Output the [x, y] coordinate of the center of the cell containing the given text.  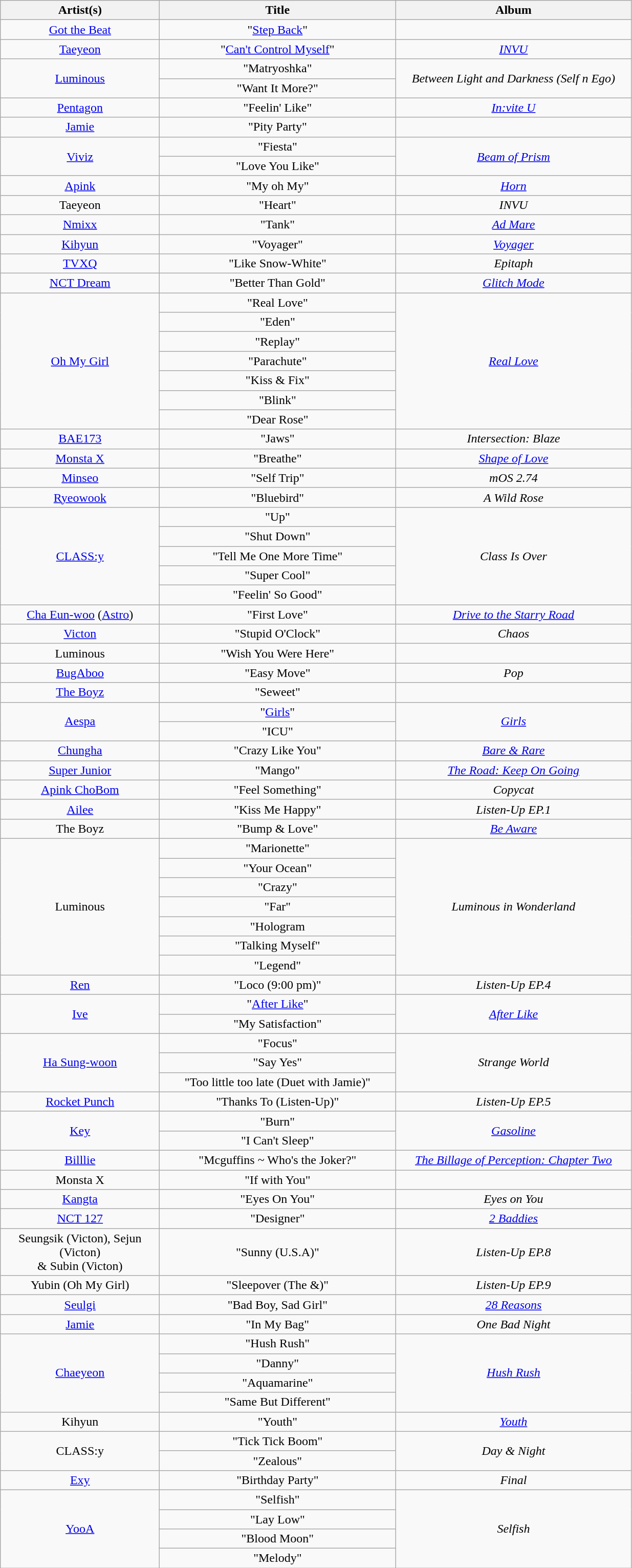
"Marionette" [277, 848]
Be Aware [514, 829]
Strange World [514, 1063]
"Far" [277, 907]
"If with You" [277, 1179]
"Like Snow-White" [277, 264]
The Billage of Perception: Chapter Two [514, 1160]
"After Like" [277, 1004]
Beam of Prism [514, 156]
"Crazy Like You" [277, 751]
"Youth" [277, 1422]
"Girls" [277, 712]
"Thanks To (Listen-Up)" [277, 1101]
"Lay Low" [277, 1519]
"Jaws" [277, 439]
Eyes on You [514, 1199]
"Fiesta" [277, 146]
"Stupid O'Clock" [277, 634]
"My Satisfaction" [277, 1024]
Shape of Love [514, 458]
Listen-Up EP.9 [514, 1285]
"Hologram [277, 926]
"Tell Me One More Time" [277, 556]
After Like [514, 1014]
"Sleepover (The &)" [277, 1285]
Class Is Over [514, 556]
"Up" [277, 517]
"Can't Control Myself" [277, 49]
In:vite U [514, 108]
Horn [514, 185]
Yubin (Oh My Girl) [80, 1285]
Ren [80, 985]
Glitch Mode [514, 283]
Chaos [514, 634]
"Self Trip" [277, 478]
Gasoline [514, 1131]
"Blood Moon" [277, 1539]
"I Can't Sleep" [277, 1140]
Listen-Up EP.5 [514, 1101]
"Feelin' So Good" [277, 595]
"Hush Rush" [277, 1344]
Aespa [80, 722]
"My oh My" [277, 185]
"Zealous" [277, 1460]
Ryeowook [80, 497]
"Easy Move" [277, 673]
Hush Rush [514, 1373]
"Loco (9:00 pm)" [277, 985]
Exy [80, 1480]
Intersection: Blaze [514, 439]
"Focus" [277, 1043]
Seulgi [80, 1305]
"Real Love" [277, 303]
Youth [514, 1422]
Title [277, 10]
"Tick Tick Boom" [277, 1441]
Got the Beat [80, 30]
Pop [514, 673]
BugAboo [80, 673]
"Mango" [277, 770]
"Kiss Me Happy" [277, 809]
NCT Dream [80, 283]
Voyager [514, 244]
"Better Than Gold" [277, 283]
Ive [80, 1014]
Seungsik (Victon), Sejun (Victon) & Subin (Victon) [80, 1252]
28 Reasons [514, 1305]
"Pity Party" [277, 127]
"Dear Rose" [277, 419]
"ICU" [277, 731]
Epitaph [514, 264]
Apink [80, 185]
Girls [514, 722]
"Aquamarine" [277, 1383]
"Talking Myself" [277, 946]
"Love You Like" [277, 166]
"Selfish" [277, 1499]
Chungha [80, 751]
"Kiss & Fix" [277, 380]
"Seweet" [277, 692]
Copycat [514, 790]
Bare & Rare [514, 751]
Key [80, 1131]
"Same But Different" [277, 1402]
"Your Ocean" [277, 868]
"Bluebird" [277, 497]
Oh My Girl [80, 361]
NCT 127 [80, 1219]
BAE173 [80, 439]
"Mcguffins ~ Who's the Joker?" [277, 1160]
"Replay" [277, 342]
Super Junior [80, 770]
"Designer" [277, 1219]
"Breathe" [277, 458]
"Melody" [277, 1558]
"Sunny (U.S.A)" [277, 1252]
"Eden" [277, 322]
Pentagon [80, 108]
A Wild Rose [514, 497]
Kangta [80, 1199]
Listen-Up EP.1 [514, 809]
"First Love" [277, 615]
"Birthday Party" [277, 1480]
"Burn" [277, 1121]
"Shut Down" [277, 536]
The Road: Keep On Going [514, 770]
"Heart" [277, 205]
"Tank" [277, 224]
"Crazy" [277, 887]
Billlie [80, 1160]
"Say Yes" [277, 1063]
"Matryoshka" [277, 69]
"Parachute" [277, 361]
Nmixx [80, 224]
Selfish [514, 1529]
Artist(s) [80, 10]
Listen-Up EP.4 [514, 985]
"Legend" [277, 965]
TVXQ [80, 264]
YooA [80, 1529]
mOS 2.74 [514, 478]
"Step Back" [277, 30]
"Wish You Were Here" [277, 653]
One Bad Night [514, 1324]
Cha Eun-woo (Astro) [80, 615]
Rocket Punch [80, 1101]
"Voyager" [277, 244]
"Bad Boy, Sad Girl" [277, 1305]
Day & Night [514, 1451]
"Danny" [277, 1363]
"Too little too late (Duet with Jamie)" [277, 1082]
Ailee [80, 809]
"In My Bag" [277, 1324]
Between Light and Darkness (Self n Ego) [514, 78]
Album [514, 10]
"Feelin' Like" [277, 108]
Listen-Up EP.8 [514, 1252]
"Blink" [277, 400]
Ha Sung-woon [80, 1063]
Luminous in Wonderland [514, 906]
Chaeyeon [80, 1373]
"Super Cool" [277, 576]
"Eyes On You" [277, 1199]
2 Baddies [514, 1219]
Real Love [514, 361]
Minseo [80, 478]
Victon [80, 634]
"Want It More?" [277, 88]
Ad Mare [514, 224]
Viviz [80, 156]
"Feel Something" [277, 790]
"Bump & Love" [277, 829]
Drive to the Starry Road [514, 615]
Final [514, 1480]
Apink ChoBom [80, 790]
